Locate the cell with the specified text and output its [X, Y] center coordinate. 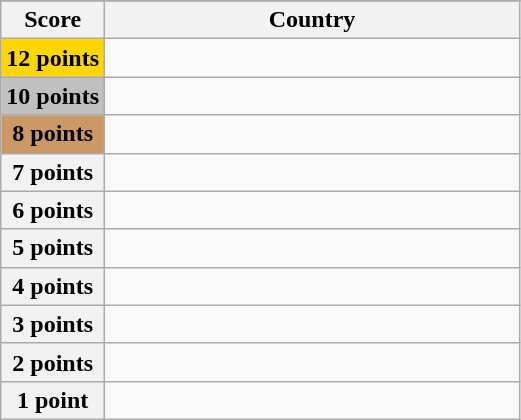
6 points [53, 210]
4 points [53, 286]
5 points [53, 248]
2 points [53, 362]
Country [312, 20]
3 points [53, 324]
8 points [53, 134]
1 point [53, 400]
10 points [53, 96]
12 points [53, 58]
Score [53, 20]
7 points [53, 172]
